Pinpoint the cell where the given text exists, returning its (X, Y) midpoint coordinate. 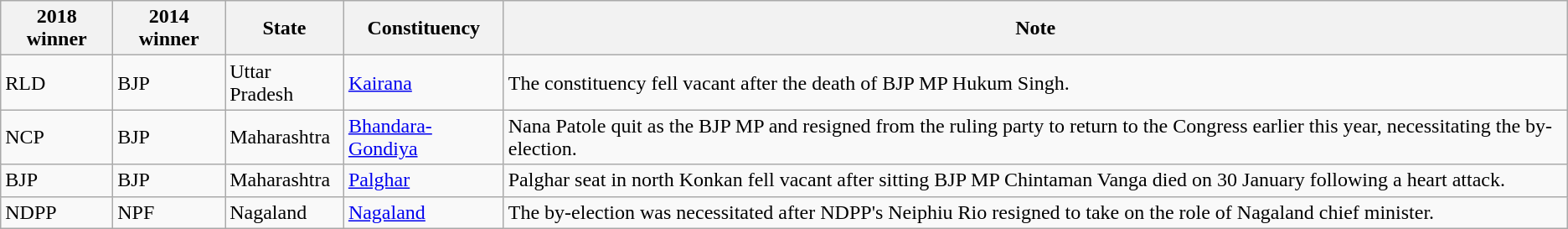
NPF (169, 212)
Note (1035, 29)
Palghar seat in north Konkan fell vacant after sitting BJP MP Chintaman Vanga died on 30 January following a heart attack. (1035, 180)
RLD (57, 82)
Kairana (424, 82)
The constituency fell vacant after the death of BJP MP Hukum Singh. (1035, 82)
NCP (57, 138)
Constituency (424, 29)
Uttar Pradesh (285, 82)
Nana Patole quit as the BJP MP and resigned from the ruling party to return to the Congress earlier this year, necessitating the by-election. (1035, 138)
NDPP (57, 212)
The by-election was necessitated after NDPP's Neiphiu Rio resigned to take on the role of Nagaland chief minister. (1035, 212)
2014 winner (169, 29)
2018 winner (57, 29)
State (285, 29)
Palghar (424, 180)
Bhandara-Gondiya (424, 138)
